Scan for the cell matching the given text and deliver its (X, Y) coordinate at center. 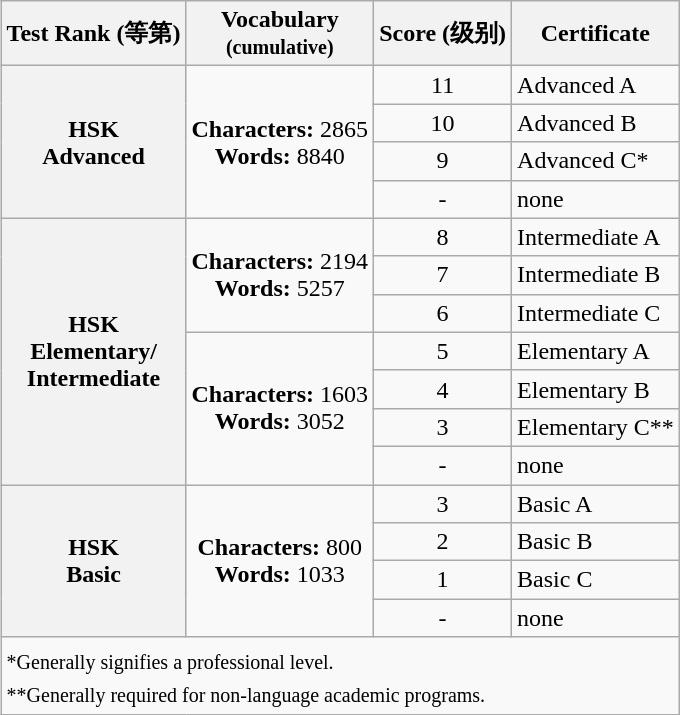
*Generally signifies a professional level.**Generally required for non-language academic programs. (340, 676)
Score (级别) (443, 34)
Characters: 2194Words: 5257 (280, 275)
Basic A (596, 503)
2 (443, 542)
Basic C (596, 580)
1 (443, 580)
Advanced C* (596, 161)
Intermediate B (596, 275)
Characters: 2865Words: 8840 (280, 142)
Elementary A (596, 351)
Characters: 1603Words: 3052 (280, 408)
Elementary C** (596, 427)
7 (443, 275)
5 (443, 351)
HSKBasic (94, 560)
Test Rank (等第) (94, 34)
Intermediate A (596, 237)
Advanced B (596, 123)
Vocabulary(cumulative) (280, 34)
8 (443, 237)
HSKElementary/Intermediate (94, 351)
HSKAdvanced (94, 142)
Advanced A (596, 85)
Elementary B (596, 389)
9 (443, 161)
Basic B (596, 542)
11 (443, 85)
4 (443, 389)
Certificate (596, 34)
Characters: 800Words: 1033 (280, 560)
6 (443, 313)
10 (443, 123)
Intermediate C (596, 313)
